Capture the cell that displays the provided text and extract its (X, Y) central coordinate. 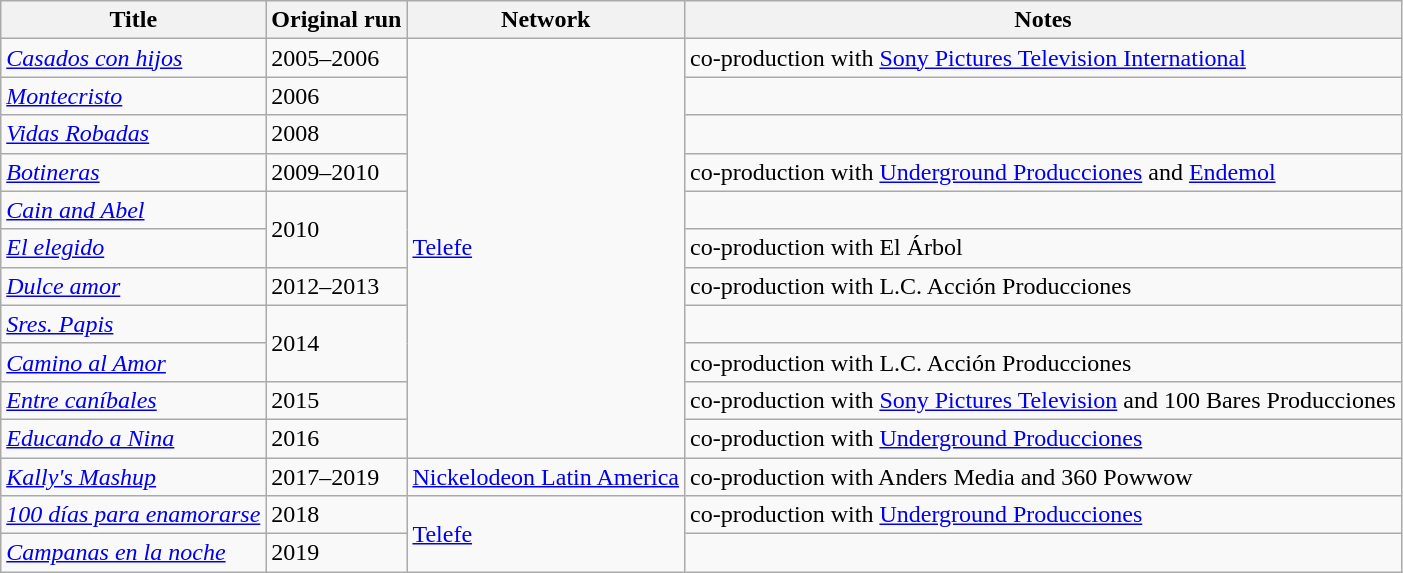
Nickelodeon Latin America (546, 477)
2014 (336, 343)
Campanas en la noche (134, 553)
Notes (1044, 20)
Casados con hijos (134, 58)
2016 (336, 438)
Original run (336, 20)
2012–2013 (336, 286)
Cain and Abel (134, 210)
co-production with El Árbol (1044, 248)
2009–2010 (336, 172)
Network (546, 20)
Dulce amor (134, 286)
Vidas Robadas (134, 134)
2008 (336, 134)
2015 (336, 400)
2017–2019 (336, 477)
Camino al Amor (134, 362)
100 días para enamorarse (134, 515)
Montecristo (134, 96)
Botineras (134, 172)
Educando a Nina (134, 438)
2006 (336, 96)
2018 (336, 515)
Entre caníbales (134, 400)
2010 (336, 229)
El elegido (134, 248)
co-production with Sony Pictures Television and 100 Bares Producciones (1044, 400)
2005–2006 (336, 58)
Title (134, 20)
2019 (336, 553)
co-production with Sony Pictures Television International (1044, 58)
Kally's Mashup (134, 477)
co-production with Anders Media and 360 Powwow (1044, 477)
Sres. Papis (134, 324)
co-production with Underground Producciones and Endemol (1044, 172)
